Return the [x, y] coordinate for the center point of the cell that contains the specified text.  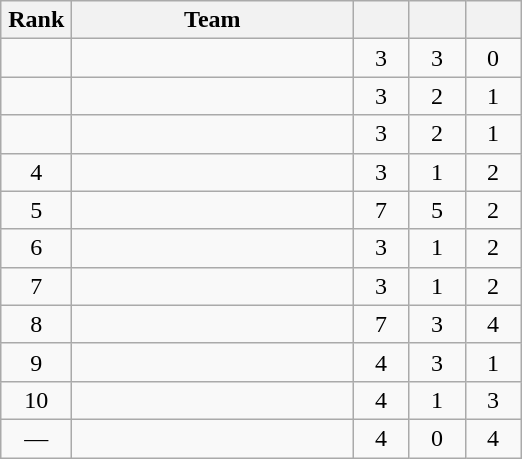
Team [212, 20]
Rank [36, 20]
— [36, 438]
9 [36, 362]
8 [36, 324]
6 [36, 248]
10 [36, 400]
